Find where the given text appears and provide that cell's center as (x, y) coordinate. 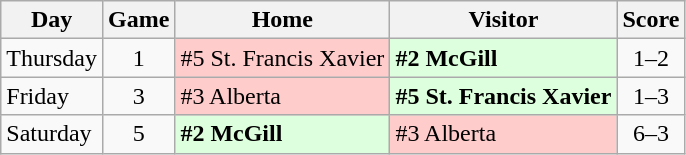
Visitor (504, 20)
5 (138, 134)
Day (52, 20)
6–3 (651, 134)
1–3 (651, 96)
1 (138, 58)
Saturday (52, 134)
Game (138, 20)
Thursday (52, 58)
Score (651, 20)
Friday (52, 96)
Home (282, 20)
3 (138, 96)
1–2 (651, 58)
